Scan for the cell matching the given text and deliver its [X, Y] coordinate at center. 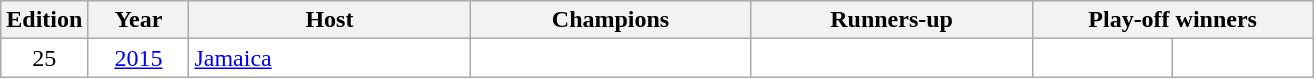
Jamaica [330, 58]
Host [330, 20]
Year [138, 20]
Edition [44, 20]
Runners-up [892, 20]
Champions [610, 20]
25 [44, 58]
2015 [138, 58]
Play-off winners [1172, 20]
